Find where the given text appears and provide that cell's center as (x, y) coordinate. 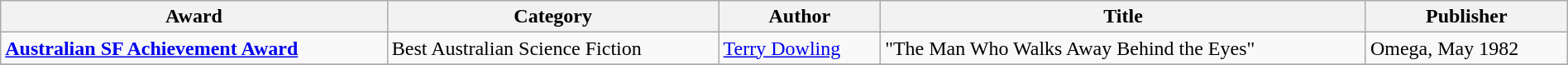
Publisher (1466, 17)
Omega, May 1982 (1466, 48)
Best Australian Science Fiction (552, 48)
Author (800, 17)
Australian SF Achievement Award (194, 48)
Award (194, 17)
"The Man Who Walks Away Behind the Eyes" (1123, 48)
Terry Dowling (800, 48)
Category (552, 17)
Title (1123, 17)
